Pinpoint the cell where the given text exists, returning its [X, Y] midpoint coordinate. 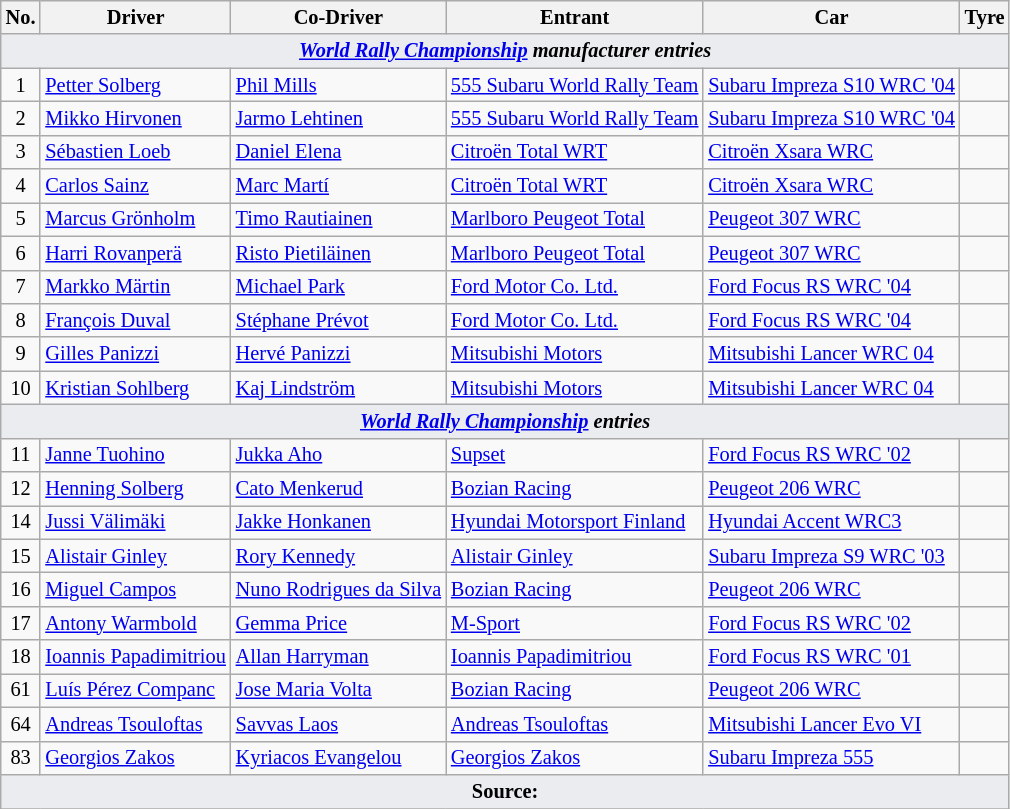
14 [21, 522]
Harri Rovanperä [135, 253]
Hyundai Motorsport Finland [574, 522]
Source: [506, 791]
9 [21, 354]
11 [21, 455]
Gemma Price [338, 623]
Timo Rautiainen [338, 219]
7 [21, 287]
Cato Menkerud [338, 489]
Allan Harryman [338, 657]
Entrant [574, 17]
Ford Focus RS WRC '01 [831, 657]
Marcus Grönholm [135, 219]
Supset [574, 455]
Jukka Aho [338, 455]
12 [21, 489]
18 [21, 657]
Miguel Campos [135, 589]
3 [21, 152]
François Duval [135, 320]
Janne Tuohino [135, 455]
M-Sport [574, 623]
16 [21, 589]
10 [21, 388]
Daniel Elena [338, 152]
Mikko Hirvonen [135, 118]
No. [21, 17]
Savvas Laos [338, 724]
Rory Kennedy [338, 556]
8 [21, 320]
Subaru Impreza 555 [831, 758]
Hervé Panizzi [338, 354]
Nuno Rodrigues da Silva [338, 589]
World Rally Championship manufacturer entries [506, 51]
Antony Warmbold [135, 623]
Risto Pietiläinen [338, 253]
Hyundai Accent WRC3 [831, 522]
6 [21, 253]
Subaru Impreza S9 WRC '03 [831, 556]
Phil Mills [338, 85]
Stéphane Prévot [338, 320]
Car [831, 17]
Jose Maria Volta [338, 690]
Tyre [985, 17]
Co-Driver [338, 17]
61 [21, 690]
5 [21, 219]
World Rally Championship entries [506, 421]
Jakke Honkanen [338, 522]
Kaj Lindström [338, 388]
Driver [135, 17]
Mitsubishi Lancer Evo VI [831, 724]
Sébastien Loeb [135, 152]
Luís Pérez Companc [135, 690]
Jarmo Lehtinen [338, 118]
17 [21, 623]
Henning Solberg [135, 489]
Petter Solberg [135, 85]
Kristian Sohlberg [135, 388]
Carlos Sainz [135, 186]
2 [21, 118]
Jussi Välimäki [135, 522]
Marc Martí [338, 186]
64 [21, 724]
15 [21, 556]
83 [21, 758]
1 [21, 85]
Kyriacos Evangelou [338, 758]
4 [21, 186]
Gilles Panizzi [135, 354]
Markko Märtin [135, 287]
Michael Park [338, 287]
